Output the [X, Y] coordinate of the center of the cell containing the given text.  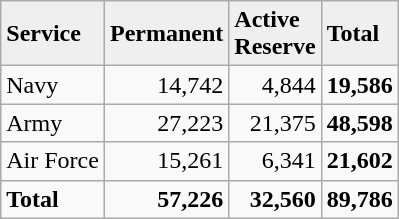
27,223 [166, 123]
57,226 [166, 199]
89,786 [360, 199]
Army [53, 123]
ActiveReserve [275, 34]
21,602 [360, 161]
6,341 [275, 161]
Service [53, 34]
Air Force [53, 161]
15,261 [166, 161]
14,742 [166, 85]
48,598 [360, 123]
32,560 [275, 199]
21,375 [275, 123]
Permanent [166, 34]
19,586 [360, 85]
4,844 [275, 85]
Navy [53, 85]
